Extract the (X, Y) coordinate from the center of the cell holding the provided text.  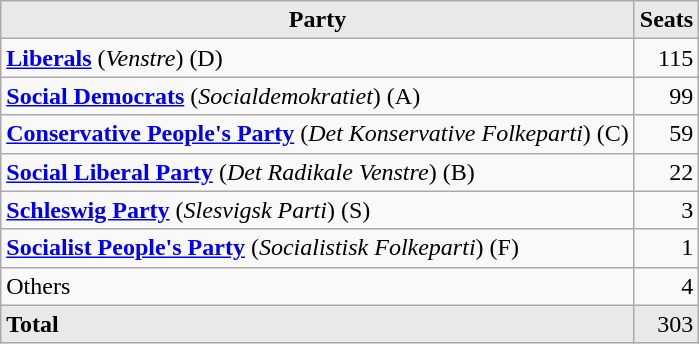
Social Liberal Party (Det Radikale Venstre) (B) (318, 172)
Socialist People's Party (Socialistisk Folkeparti) (F) (318, 248)
Schleswig Party (Slesvigsk Parti) (S) (318, 210)
Liberals (Venstre) (D) (318, 58)
Social Democrats (Socialdemokratiet) (A) (318, 96)
59 (666, 134)
1 (666, 248)
3 (666, 210)
99 (666, 96)
Total (318, 324)
115 (666, 58)
22 (666, 172)
Party (318, 20)
Conservative People's Party (Det Konservative Folkeparti) (C) (318, 134)
Others (318, 286)
Seats (666, 20)
4 (666, 286)
303 (666, 324)
